Return the (X, Y) coordinate for the center point of the cell that contains the specified text.  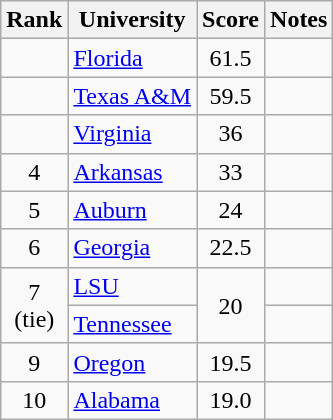
59.5 (231, 96)
19.0 (231, 400)
Rank (34, 20)
4 (34, 172)
Oregon (132, 362)
24 (231, 210)
61.5 (231, 58)
20 (231, 305)
5 (34, 210)
7(tie) (34, 305)
Texas A&M (132, 96)
Auburn (132, 210)
Alabama (132, 400)
10 (34, 400)
6 (34, 248)
LSU (132, 286)
33 (231, 172)
Notes (299, 20)
Florida (132, 58)
University (132, 20)
Georgia (132, 248)
22.5 (231, 248)
36 (231, 134)
Arkansas (132, 172)
19.5 (231, 362)
Tennessee (132, 324)
Score (231, 20)
Virginia (132, 134)
9 (34, 362)
